Search for the cell housing the specified text and yield its (X, Y) center coordinate. 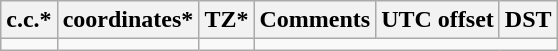
UTC offset (438, 20)
DST (528, 20)
Comments (315, 20)
coordinates* (128, 20)
TZ* (226, 20)
c.c.* (29, 20)
